From the cell containing the given text, extract its center point as (x, y) coordinate. 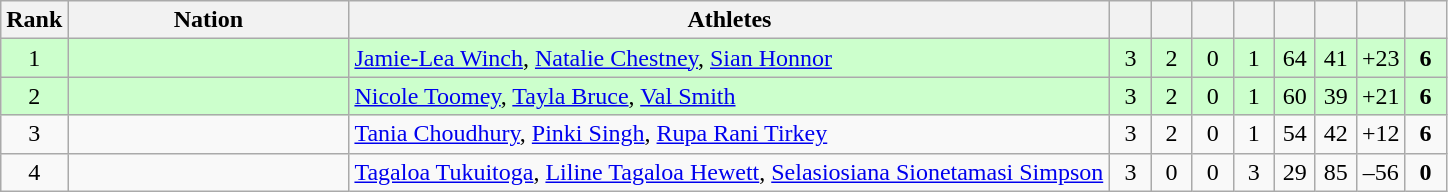
Tagaloa Tukuitoga, Liline Tagaloa Hewett, Selasiosiana Sionetamasi Simpson (730, 172)
Athletes (730, 20)
85 (1336, 172)
41 (1336, 58)
Jamie-Lea Winch, Natalie Chestney, Sian Honnor (730, 58)
42 (1336, 134)
29 (1294, 172)
60 (1294, 96)
39 (1336, 96)
Rank (34, 20)
+12 (1380, 134)
Tania Choudhury, Pinki Singh, Rupa Rani Tirkey (730, 134)
Nicole Toomey, Tayla Bruce, Val Smith (730, 96)
–56 (1380, 172)
+21 (1380, 96)
64 (1294, 58)
4 (34, 172)
54 (1294, 134)
+23 (1380, 58)
Nation (208, 20)
